Detect which cell encompasses the target text, then output its [x, y] center coordinate. 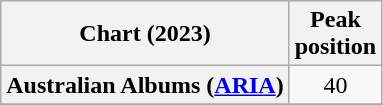
40 [335, 85]
Australian Albums (ARIA) [145, 85]
Peakposition [335, 34]
Chart (2023) [145, 34]
